For the text-containing cell, return its midpoint in [x, y] coordinate format. 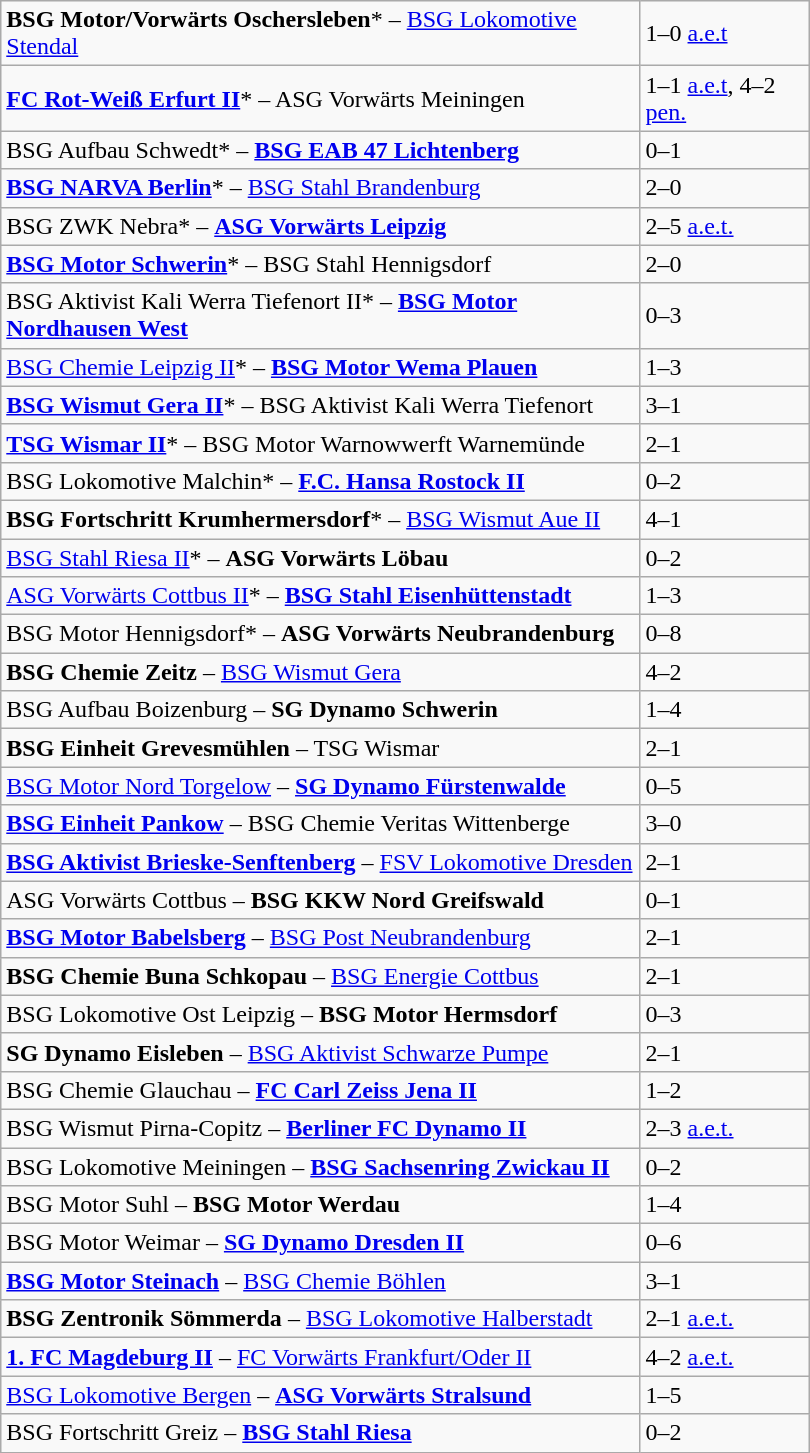
4–2 a.e.t. [724, 1357]
BSG Chemie Buna Schkopau – BSG Energie Cottbus [320, 976]
1–1 a.e.t, 4–2 pen. [724, 98]
BSG Aufbau Boizenburg – SG Dynamo Schwerin [320, 710]
BSG Lokomotive Meiningen – BSG Sachsenring Zwickau II [320, 1167]
BSG Einheit Grevesmühlen – TSG Wismar [320, 748]
BSG Stahl Riesa II* – ASG Vorwärts Löbau [320, 557]
1–5 [724, 1395]
2–3 a.e.t. [724, 1128]
BSG Motor Nord Torgelow – SG Dynamo Fürstenwalde [320, 786]
BSG Wismut Pirna-Copitz – Berliner FC Dynamo II [320, 1128]
ASG Vorwärts Cottbus – BSG KKW Nord Greifswald [320, 900]
BSG Lokomotive Malchin* – F.C. Hansa Rostock II [320, 481]
BSG Einheit Pankow – BSG Chemie Veritas Wittenberge [320, 824]
BSG Aufbau Schwedt* – BSG EAB 47 Lichtenberg [320, 150]
BSG Aktivist Kali Werra Tiefenort II* – BSG Motor Nordhausen West [320, 316]
TSG Wismar II* – BSG Motor Warnowwerft Warnemünde [320, 443]
BSG Motor Suhl – BSG Motor Werdau [320, 1205]
2–5 a.e.t. [724, 226]
BSG Lokomotive Ost Leipzig – BSG Motor Hermsdorf [320, 1014]
BSG Chemie Leipzig II* – BSG Motor Wema Plauen [320, 367]
BSG Motor Babelsberg – BSG Post Neubrandenburg [320, 938]
4–2 [724, 672]
BSG Fortschritt Krumhermersdorf* – BSG Wismut Aue II [320, 519]
1. FC Magdeburg II – FC Vorwärts Frankfurt/Oder II [320, 1357]
FC Rot-Weiß Erfurt II* – ASG Vorwärts Meiningen [320, 98]
BSG Motor/Vorwärts Oschersleben* – BSG Lokomotive Stendal [320, 34]
BSG Motor Schwerin* – BSG Stahl Hennigsdorf [320, 264]
BSG Wismut Gera II* – BSG Aktivist Kali Werra Tiefenort [320, 405]
3–0 [724, 824]
4–1 [724, 519]
BSG Motor Hennigsdorf* – ASG Vorwärts Neubrandenburg [320, 634]
BSG Lokomotive Bergen – ASG Vorwärts Stralsund [320, 1395]
BSG Motor Weimar – SG Dynamo Dresden II [320, 1243]
0–5 [724, 786]
1–0 a.e.t [724, 34]
0–8 [724, 634]
BSG Fortschritt Greiz – BSG Stahl Riesa [320, 1433]
1–2 [724, 1090]
2–1 a.e.t. [724, 1319]
BSG ZWK Nebra* – ASG Vorwärts Leipzig [320, 226]
BSG Chemie Glauchau – FC Carl Zeiss Jena II [320, 1090]
BSG NARVA Berlin* – BSG Stahl Brandenburg [320, 188]
BSG Motor Steinach – BSG Chemie Böhlen [320, 1281]
0–6 [724, 1243]
BSG Zentronik Sömmerda – BSG Lokomotive Halberstadt [320, 1319]
BSG Aktivist Brieske-Senftenberg – FSV Lokomotive Dresden [320, 862]
SG Dynamo Eisleben – BSG Aktivist Schwarze Pumpe [320, 1052]
ASG Vorwärts Cottbus II* – BSG Stahl Eisenhüttenstadt [320, 596]
BSG Chemie Zeitz – BSG Wismut Gera [320, 672]
